Locate the cell with the specified text and output its [x, y] center coordinate. 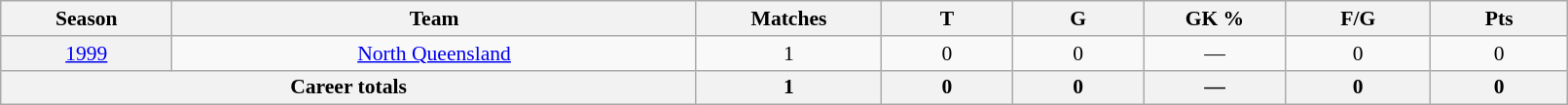
Season [87, 18]
North Queensland [434, 53]
Team [434, 18]
Career totals [348, 87]
1999 [87, 53]
T [948, 18]
G [1078, 18]
F/G [1358, 18]
Matches [788, 18]
Pts [1499, 18]
GK % [1215, 18]
